Output the [X, Y] coordinate of the center of the cell containing the given text.  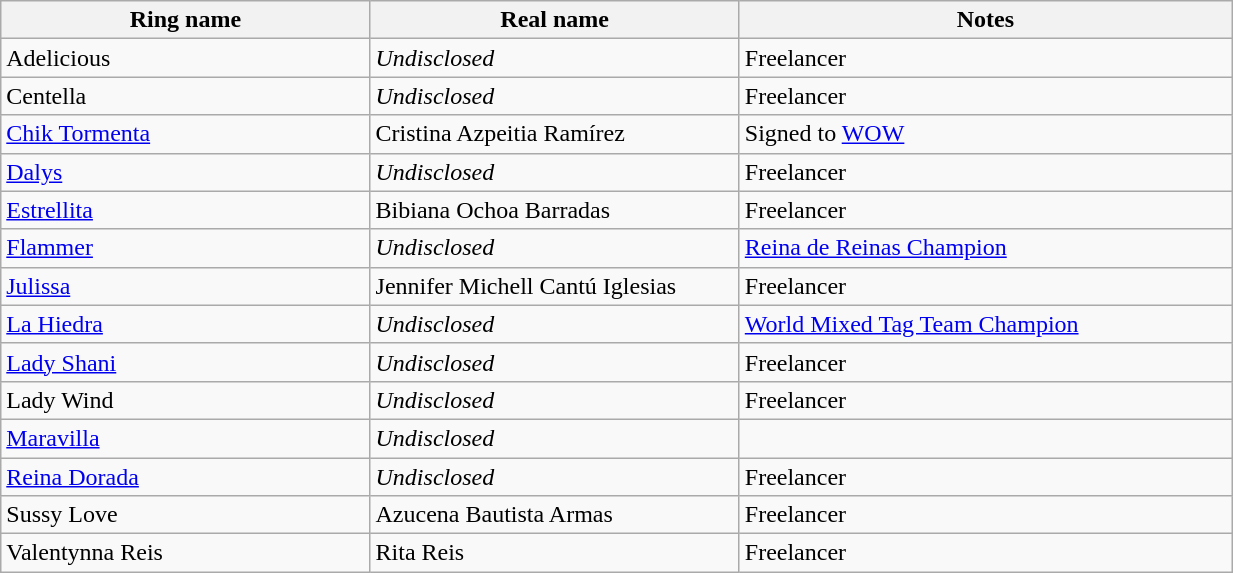
Julissa [186, 286]
Lady Shani [186, 362]
Real name [554, 20]
Dalys [186, 172]
Notes [985, 20]
La Hiedra [186, 324]
Cristina Azpeitia Ramírez [554, 134]
Valentynna Reis [186, 553]
Signed to WOW [985, 134]
Adelicious [186, 58]
Chik Tormenta [186, 134]
Ring name [186, 20]
Rita Reis [554, 553]
Jennifer Michell Cantú Iglesias [554, 286]
Centella [186, 96]
Maravilla [186, 438]
World Mixed Tag Team Champion [985, 324]
Estrellita [186, 210]
Azucena Bautista Armas [554, 515]
Reina de Reinas Champion [985, 248]
Flammer [186, 248]
Lady Wind [186, 400]
Bibiana Ochoa Barradas [554, 210]
Sussy Love [186, 515]
Reina Dorada [186, 477]
